Extract the (X, Y) coordinate from the center of the cell holding the provided text.  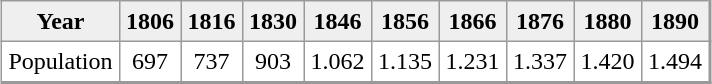
1.420 (608, 62)
1880 (608, 21)
1890 (675, 21)
1.494 (675, 62)
1806 (150, 21)
1876 (540, 21)
1856 (405, 21)
903 (273, 62)
Year (61, 21)
Population (61, 62)
1.231 (473, 62)
1866 (473, 21)
697 (150, 62)
1846 (338, 21)
1816 (212, 21)
1.062 (338, 62)
737 (212, 62)
1.337 (540, 62)
1830 (273, 21)
1.135 (405, 62)
